Detect which cell encompasses the target text, then output its (X, Y) center coordinate. 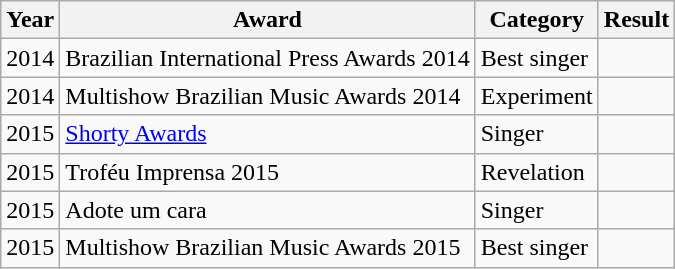
Troféu Imprensa 2015 (268, 172)
Year (30, 20)
Brazilian International Press Awards 2014 (268, 58)
Category (536, 20)
Experiment (536, 96)
Adote um cara (268, 210)
Shorty Awards (268, 134)
Revelation (536, 172)
Multishow Brazilian Music Awards 2014 (268, 96)
Award (268, 20)
Result (636, 20)
Multishow Brazilian Music Awards 2015 (268, 248)
